Determine the [X, Y] coordinate at the center of the cell enclosing the given text.  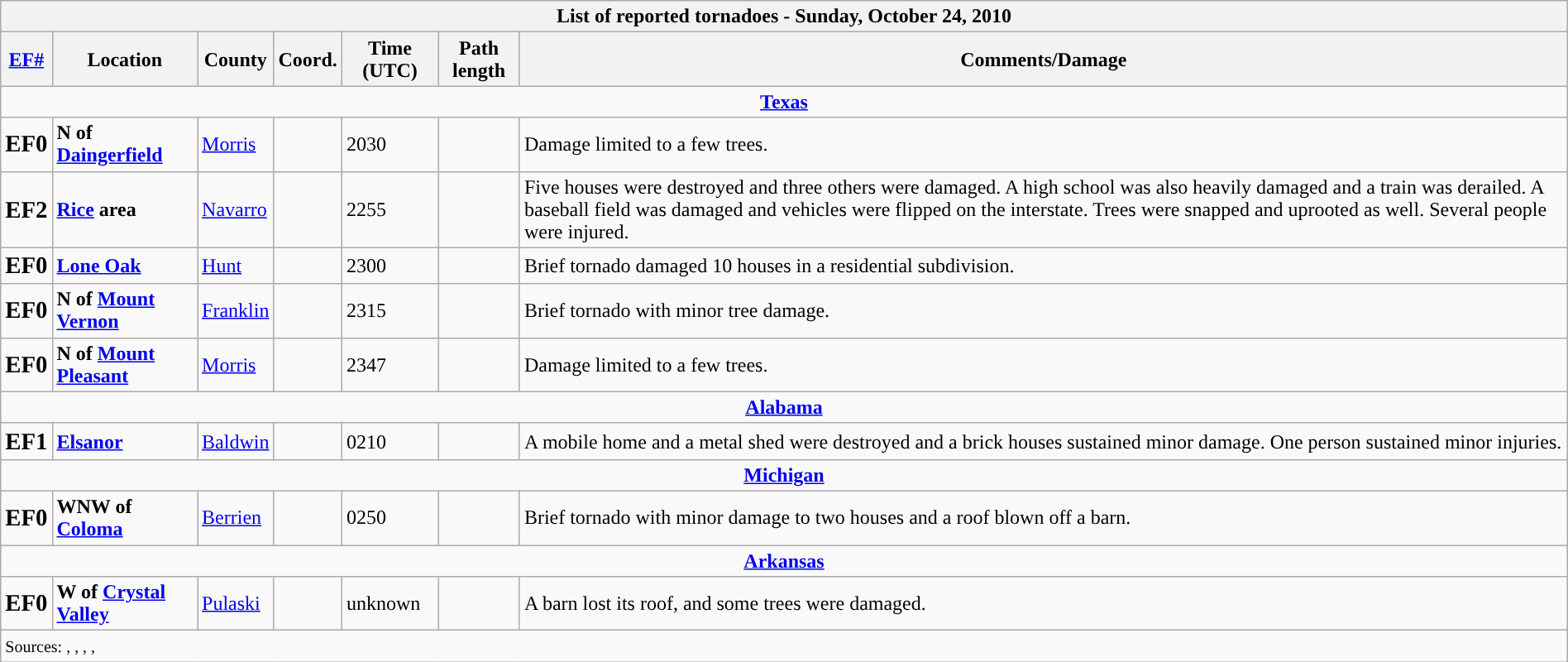
Sources: , , , , [784, 646]
Brief tornado with minor damage to two houses and a roof blown off a barn. [1044, 518]
Michigan [784, 475]
Navarro [236, 209]
2347 [390, 364]
Elsanor [125, 441]
Brief tornado damaged 10 houses in a residential subdivision. [1044, 266]
Berrien [236, 518]
List of reported tornadoes - Sunday, October 24, 2010 [784, 17]
Location [125, 60]
Coord. [308, 60]
Texas [784, 102]
Comments/Damage [1044, 60]
Franklin [236, 311]
0210 [390, 441]
Pulaski [236, 604]
Path length [480, 60]
Arkansas [784, 560]
2300 [390, 266]
2315 [390, 311]
N of Mount Vernon [125, 311]
A barn lost its roof, and some trees were damaged. [1044, 604]
EF# [26, 60]
A mobile home and a metal shed were destroyed and a brick houses sustained minor damage. One person sustained minor injuries. [1044, 441]
WNW of Coloma [125, 518]
Time (UTC) [390, 60]
Alabama [784, 407]
2255 [390, 209]
EF2 [26, 209]
Hunt [236, 266]
N of Mount Pleasant [125, 364]
Brief tornado with minor tree damage. [1044, 311]
Lone Oak [125, 266]
Rice area [125, 209]
N of Daingerfield [125, 144]
EF1 [26, 441]
Baldwin [236, 441]
County [236, 60]
2030 [390, 144]
0250 [390, 518]
W of Crystal Valley [125, 604]
unknown [390, 604]
